Extract the [x, y] coordinate from the center of the cell holding the provided text.  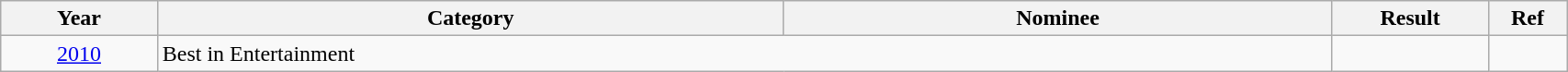
Result [1410, 18]
Year [79, 18]
Best in Entertainment [744, 54]
Ref [1527, 18]
2010 [79, 54]
Nominee [1058, 18]
Category [470, 18]
